Search for the cell housing the specified text and yield its [x, y] center coordinate. 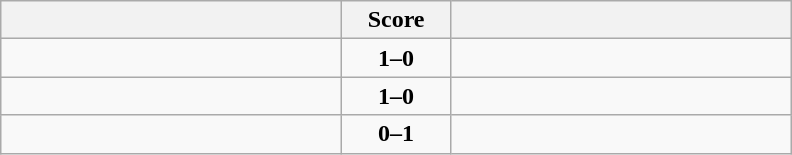
0–1 [396, 134]
Score [396, 20]
